Scan for the cell matching the given text and deliver its [X, Y] coordinate at center. 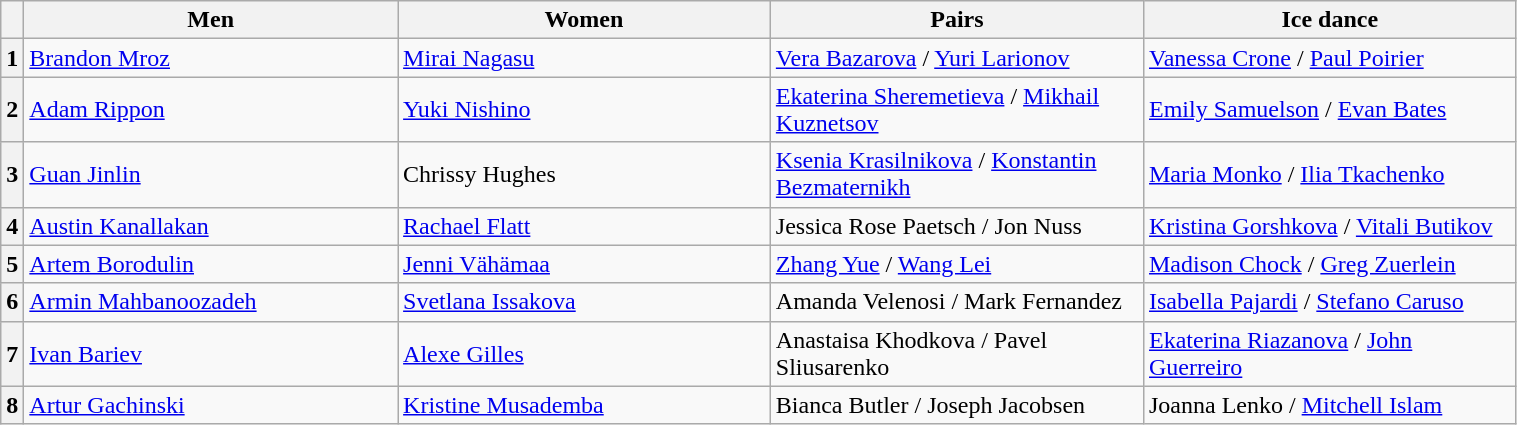
Svetlana Issakova [584, 302]
Ice dance [1330, 20]
Kristina Gorshkova / Vitali Butikov [1330, 226]
Yuki Nishino [584, 110]
6 [12, 302]
Amanda Velenosi / Mark Fernandez [956, 302]
Mirai Nagasu [584, 58]
Brandon Mroz [211, 58]
Ekaterina Riazanova / John Guerreiro [1330, 354]
Jenni Vähämaa [584, 264]
Zhang Yue / Wang Lei [956, 264]
Alexe Gilles [584, 354]
Bianca Butler / Joseph Jacobsen [956, 405]
Jessica Rose Paetsch / Jon Nuss [956, 226]
5 [12, 264]
Austin Kanallakan [211, 226]
Kristine Musademba [584, 405]
Adam Rippon [211, 110]
8 [12, 405]
7 [12, 354]
Pairs [956, 20]
Men [211, 20]
Artur Gachinski [211, 405]
Joanna Lenko / Mitchell Islam [1330, 405]
Artem Borodulin [211, 264]
Ivan Bariev [211, 354]
Guan Jinlin [211, 174]
Rachael Flatt [584, 226]
2 [12, 110]
Maria Monko / Ilia Tkachenko [1330, 174]
3 [12, 174]
Armin Mahbanoozadeh [211, 302]
Madison Chock / Greg Zuerlein [1330, 264]
Vanessa Crone / Paul Poirier [1330, 58]
Isabella Pajardi / Stefano Caruso [1330, 302]
Ekaterina Sheremetieva / Mikhail Kuznetsov [956, 110]
Ksenia Krasilnikova / Konstantin Bezmaternikh [956, 174]
4 [12, 226]
Chrissy Hughes [584, 174]
1 [12, 58]
Vera Bazarova / Yuri Larionov [956, 58]
Anastaisa Khodkova / Pavel Sliusarenko [956, 354]
Women [584, 20]
Emily Samuelson / Evan Bates [1330, 110]
